For the text-containing cell, return its midpoint in [X, Y] coordinate format. 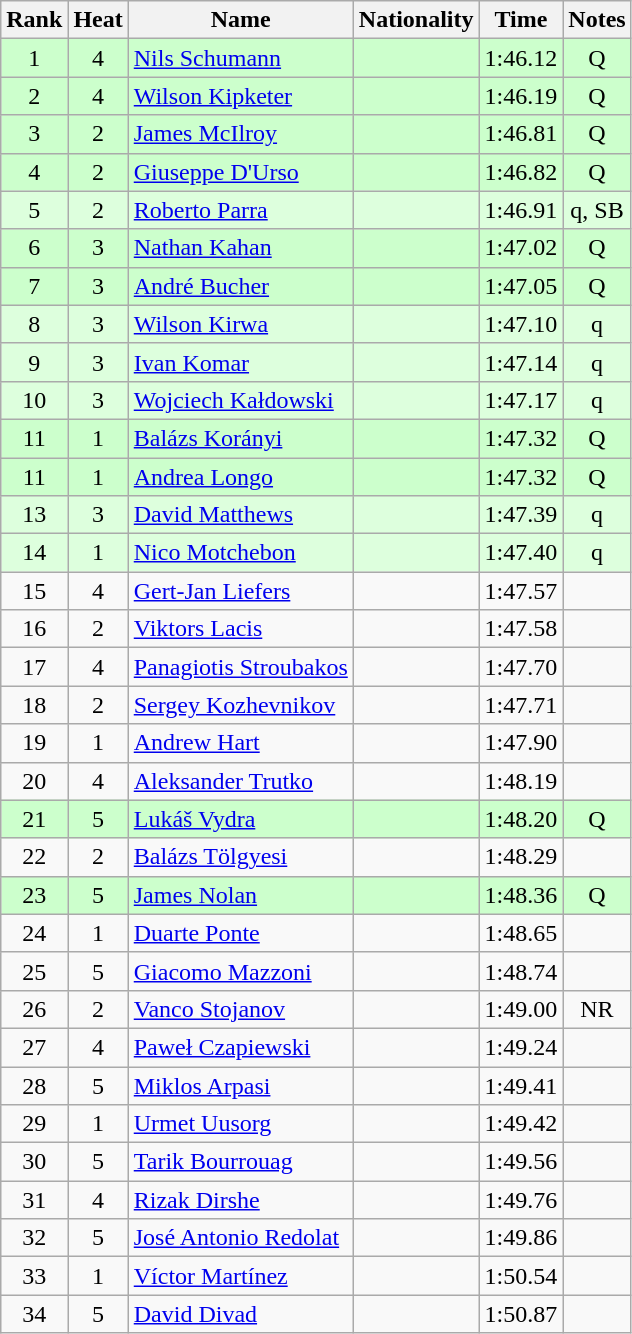
1:47.71 [521, 705]
Duarte Ponte [240, 933]
Panagiotis Stroubakos [240, 667]
10 [34, 400]
1:50.54 [521, 1276]
1:47.10 [521, 324]
Nathan Kahan [240, 248]
34 [34, 1314]
1:48.19 [521, 781]
1:49.86 [521, 1238]
1:47.58 [521, 629]
30 [34, 1162]
Heat [98, 20]
Roberto Parra [240, 210]
1:48.65 [521, 933]
21 [34, 819]
26 [34, 1009]
1:49.41 [521, 1085]
NR [597, 1009]
Viktors Lacis [240, 629]
1:47.14 [521, 362]
32 [34, 1238]
17 [34, 667]
19 [34, 743]
Aleksander Trutko [240, 781]
23 [34, 895]
1:46.82 [521, 172]
Wilson Kirwa [240, 324]
1:48.29 [521, 857]
1:47.02 [521, 248]
Balázs Korányi [240, 438]
25 [34, 971]
Giacomo Mazzoni [240, 971]
14 [34, 553]
1:49.24 [521, 1047]
1:49.42 [521, 1124]
Miklos Arpasi [240, 1085]
1:48.36 [521, 895]
Nico Motchebon [240, 553]
24 [34, 933]
Ivan Komar [240, 362]
1:46.81 [521, 134]
18 [34, 705]
1:46.91 [521, 210]
James McIlroy [240, 134]
1:48.20 [521, 819]
15 [34, 591]
q, SB [597, 210]
Tarik Bourrouag [240, 1162]
1:46.12 [521, 58]
Andrew Hart [240, 743]
David Divad [240, 1314]
Gert-Jan Liefers [240, 591]
33 [34, 1276]
7 [34, 286]
Nils Schumann [240, 58]
13 [34, 515]
1:47.70 [521, 667]
1:46.19 [521, 96]
Rizak Dirshe [240, 1200]
27 [34, 1047]
Vanco Stojanov [240, 1009]
David Matthews [240, 515]
Urmet Uusorg [240, 1124]
20 [34, 781]
Víctor Martínez [240, 1276]
André Bucher [240, 286]
9 [34, 362]
1:47.90 [521, 743]
Andrea Longo [240, 477]
Notes [597, 20]
31 [34, 1200]
8 [34, 324]
1:50.87 [521, 1314]
1:47.39 [521, 515]
Time [521, 20]
Giuseppe D'Urso [240, 172]
José Antonio Redolat [240, 1238]
Name [240, 20]
Wilson Kipketer [240, 96]
1:47.05 [521, 286]
1:47.40 [521, 553]
Paweł Czapiewski [240, 1047]
6 [34, 248]
1:49.56 [521, 1162]
Lukáš Vydra [240, 819]
Rank [34, 20]
22 [34, 857]
1:48.74 [521, 971]
James Nolan [240, 895]
29 [34, 1124]
1:49.00 [521, 1009]
1:47.17 [521, 400]
Balázs Tölgyesi [240, 857]
Nationality [416, 20]
1:47.57 [521, 591]
1:49.76 [521, 1200]
Wojciech Kałdowski [240, 400]
Sergey Kozhevnikov [240, 705]
28 [34, 1085]
16 [34, 629]
